Return [X, Y] of the center of cell containing provided text 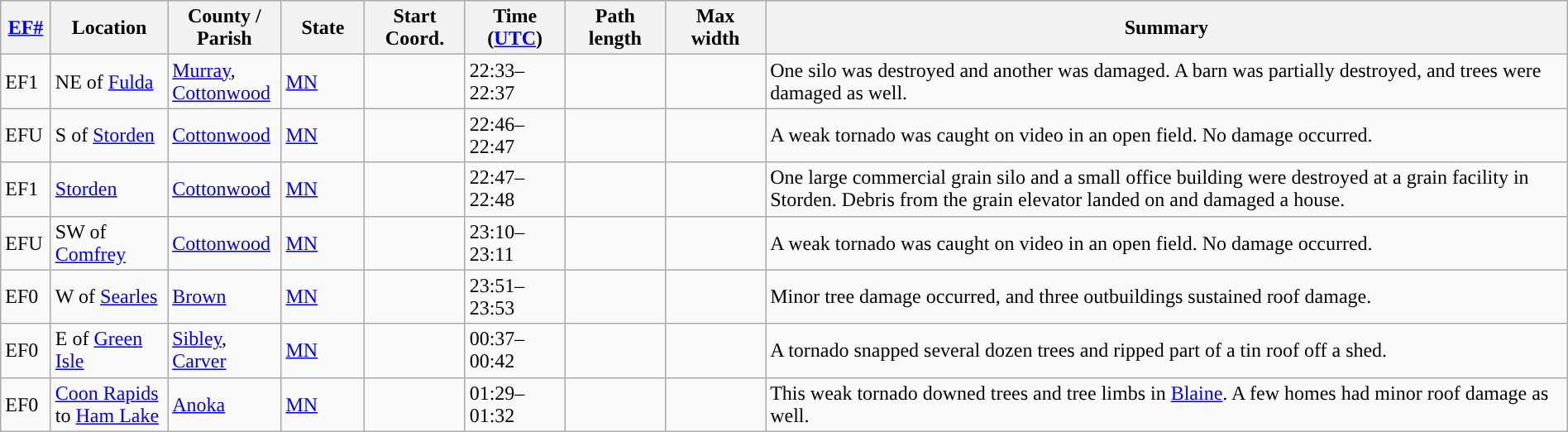
Coon Rapids to Ham Lake [109, 404]
01:29–01:32 [514, 404]
Max width [715, 28]
Brown [225, 296]
Time (UTC) [514, 28]
23:10–23:11 [514, 243]
Sibley, Carver [225, 351]
Storden [109, 189]
Summary [1167, 28]
23:51–23:53 [514, 296]
State [323, 28]
Murray, Cottonwood [225, 81]
EF# [26, 28]
22:33–22:37 [514, 81]
County / Parish [225, 28]
S of Storden [109, 136]
W of Searles [109, 296]
This weak tornado downed trees and tree limbs in Blaine. A few homes had minor roof damage as well. [1167, 404]
Minor tree damage occurred, and three outbuildings sustained roof damage. [1167, 296]
NE of Fulda [109, 81]
Location [109, 28]
Anoka [225, 404]
A tornado snapped several dozen trees and ripped part of a tin roof off a shed. [1167, 351]
SW of Comfrey [109, 243]
One silo was destroyed and another was damaged. A barn was partially destroyed, and trees were damaged as well. [1167, 81]
00:37–00:42 [514, 351]
22:47–22:48 [514, 189]
Start Coord. [415, 28]
22:46–22:47 [514, 136]
E of Green Isle [109, 351]
Path length [615, 28]
